Return the (X, Y) coordinate for the center point of the cell that contains the specified text.  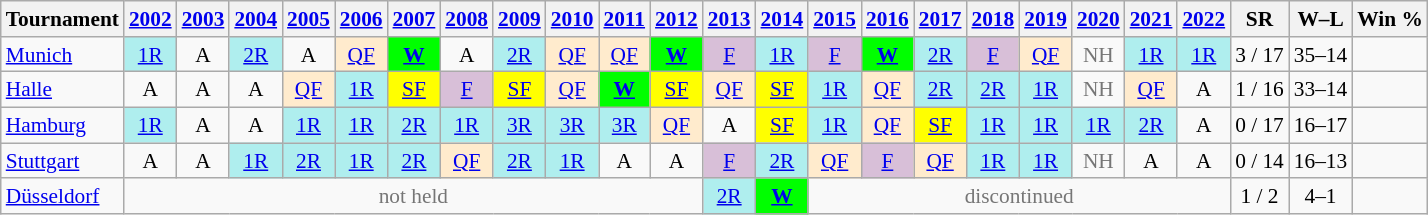
Stuttgart (62, 161)
2020 (1098, 19)
Win % (1390, 19)
2015 (834, 19)
16–13 (1320, 161)
2013 (730, 19)
4–1 (1320, 197)
33–14 (1320, 90)
2016 (888, 19)
2011 (624, 19)
Düsseldorf (62, 197)
2021 (1152, 19)
2019 (1046, 19)
2014 (782, 19)
3 / 17 (1260, 55)
2003 (204, 19)
2002 (150, 19)
16–17 (1320, 126)
35–14 (1320, 55)
Tournament (62, 19)
2008 (466, 19)
2012 (676, 19)
2018 (992, 19)
W–L (1320, 19)
2022 (1204, 19)
2006 (362, 19)
2005 (308, 19)
2004 (256, 19)
2010 (572, 19)
0 / 14 (1260, 161)
Halle (62, 90)
0 / 17 (1260, 126)
2009 (520, 19)
Hamburg (62, 126)
SR (1260, 19)
not held (414, 197)
discontinued (1019, 197)
1 / 16 (1260, 90)
2017 (940, 19)
1 / 2 (1260, 197)
Munich (62, 55)
2007 (414, 19)
